Locate the cell with the specified text and output its [x, y] center coordinate. 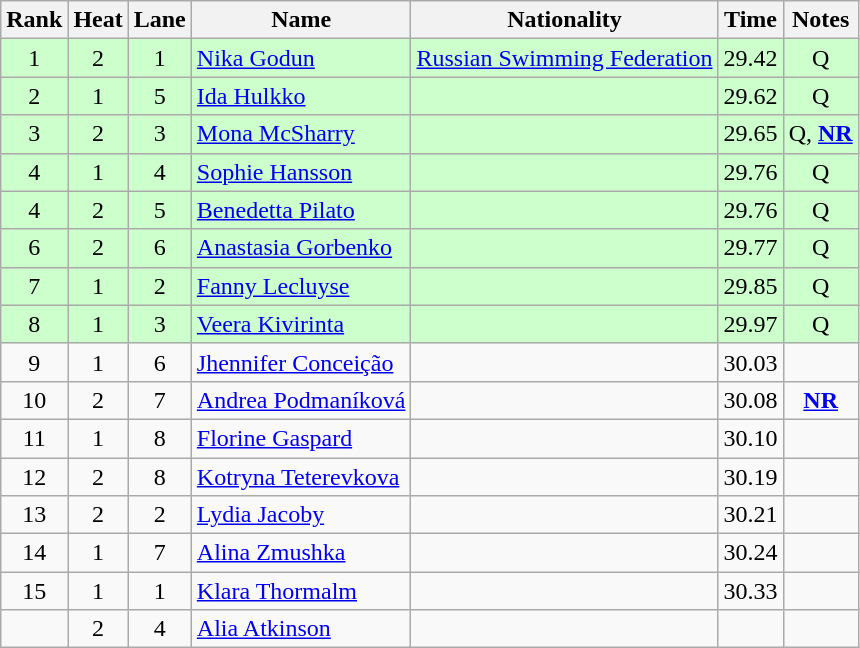
29.85 [750, 286]
Anastasia Gorbenko [301, 248]
Nika Godun [301, 58]
Fanny Lecluyse [301, 286]
Mona McSharry [301, 134]
Sophie Hansson [301, 172]
30.10 [750, 438]
NR [820, 400]
13 [34, 515]
Klara Thormalm [301, 591]
29.77 [750, 248]
Time [750, 20]
30.24 [750, 553]
Q, NR [820, 134]
11 [34, 438]
Kotryna Teterevkova [301, 477]
15 [34, 591]
Veera Kivirinta [301, 324]
Lane [160, 20]
30.03 [750, 362]
30.21 [750, 515]
Nationality [564, 20]
Heat [98, 20]
29.62 [750, 96]
Name [301, 20]
10 [34, 400]
9 [34, 362]
Andrea Podmaníková [301, 400]
30.19 [750, 477]
Rank [34, 20]
14 [34, 553]
30.08 [750, 400]
Russian Swimming Federation [564, 58]
29.97 [750, 324]
Florine Gaspard [301, 438]
Alina Zmushka [301, 553]
12 [34, 477]
29.42 [750, 58]
Notes [820, 20]
30.33 [750, 591]
Ida Hulkko [301, 96]
Lydia Jacoby [301, 515]
29.65 [750, 134]
Alia Atkinson [301, 629]
Jhennifer Conceição [301, 362]
Benedetta Pilato [301, 210]
